From the cell containing the given text, extract its center point as [X, Y] coordinate. 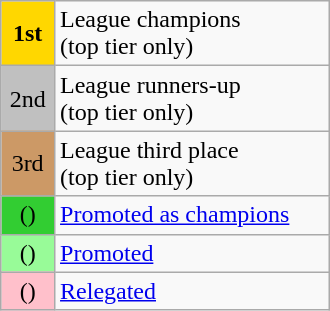
3rd [28, 164]
Relegated [192, 291]
Promoted [192, 253]
1st [28, 34]
League third place(top tier only) [192, 164]
2nd [28, 98]
League runners-up(top tier only) [192, 98]
League champions(top tier only) [192, 34]
Promoted as champions [192, 215]
